Scan for the cell matching the given text and deliver its [x, y] coordinate at center. 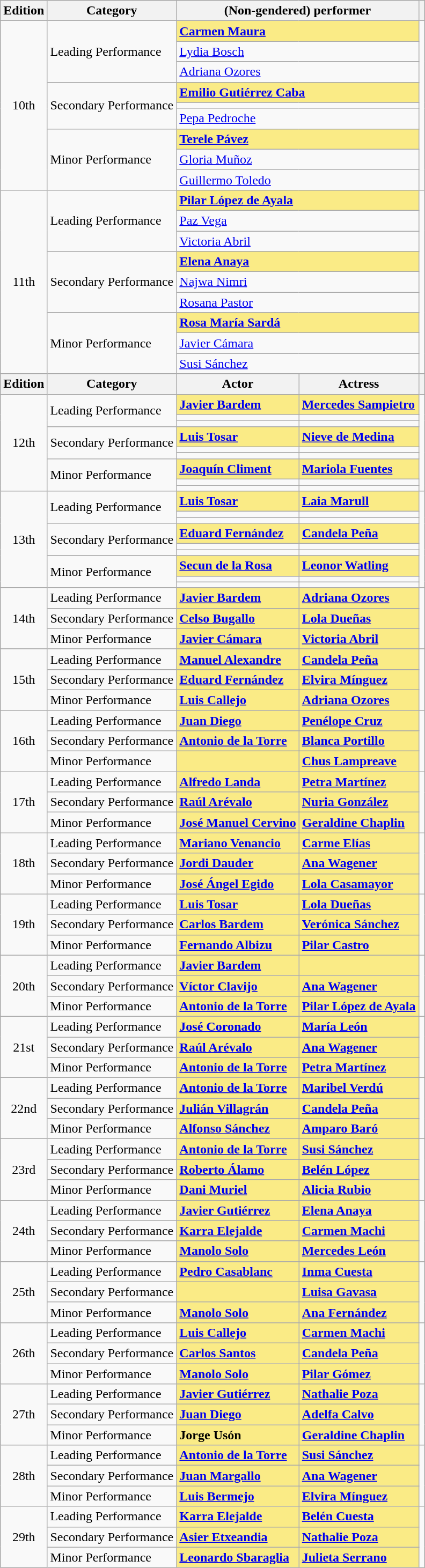
Juan Margallo [238, 1476]
José Manuel Cervino [238, 823]
Penélope Cruz [358, 720]
21st [24, 1047]
Mercedes León [358, 1251]
12th [24, 443]
Carlos Santos [238, 1353]
Carmen Maura [297, 31]
Mariano Venancio [238, 843]
Emilio Gutiérrez Caba [297, 92]
Julián Villagrán [238, 1108]
Asier Etxeandia [238, 1537]
Laia Marull [358, 501]
15th [24, 679]
20th [24, 986]
Alicia Rubio [358, 1190]
Carme Elías [358, 843]
Lydia Bosch [297, 51]
Secun de la Rosa [238, 566]
Lola Casamayor [358, 884]
Actress [358, 384]
16th [24, 741]
Rosa María Sardá [297, 323]
Víctor Clavijo [238, 986]
19th [24, 924]
Chus Lampreave [358, 761]
Ana Fernández [358, 1312]
Paz Vega [297, 220]
14th [24, 618]
29th [24, 1537]
Carlos Bardem [238, 924]
Amparo Baró [358, 1129]
Fernando Albizu [238, 945]
Inma Cuesta [358, 1271]
Nieve de Medina [358, 437]
Pepa Pedroche [297, 119]
28th [24, 1476]
José Ángel Egido [238, 884]
Jordi Dauder [238, 863]
Nuria González [358, 802]
María León [358, 1026]
Pilar Castro [358, 945]
Leonardo Sbaraglia [238, 1557]
Mercedes Sampietro [358, 404]
Najwa Nimri [297, 282]
Terele Pávez [297, 139]
Maribel Verdú [358, 1088]
Rosana Pastor [297, 302]
Joaquín Climent [238, 469]
José Coronado [238, 1026]
Roberto Álamo [238, 1170]
Adelfa Calvo [358, 1415]
Blanca Portillo [358, 741]
Gloria Muñoz [297, 159]
25th [24, 1292]
Celso Bugallo [238, 618]
Pilar Gómez [358, 1373]
13th [24, 539]
Alfonso Sánchez [238, 1129]
23rd [24, 1170]
Dani Muriel [238, 1190]
Luis Bermejo [238, 1496]
24th [24, 1231]
Alfredo Landa [238, 782]
27th [24, 1415]
17th [24, 802]
26th [24, 1353]
(Non-gendered) performer [297, 11]
Verónica Sánchez [358, 924]
Belén Cuesta [358, 1517]
Manuel Alexandre [238, 659]
11th [24, 282]
Jorge Usón [238, 1435]
Luisa Gavasa [358, 1292]
Julieta Serrano [358, 1557]
Leonor Watling [358, 566]
Belén López [358, 1170]
22nd [24, 1108]
Pedro Casablanc [238, 1271]
Mariola Fuentes [358, 469]
Guillermo Toledo [297, 180]
Actor [238, 384]
18th [24, 863]
10th [24, 106]
